From the cell containing the given text, extract its center point as (X, Y) coordinate. 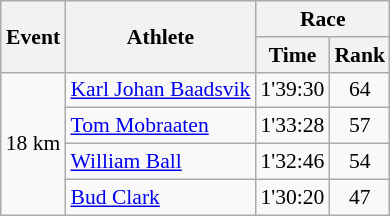
Time (292, 55)
Bud Clark (160, 197)
William Ball (160, 162)
57 (360, 126)
Athlete (160, 36)
54 (360, 162)
1'39:30 (292, 90)
1'33:28 (292, 126)
18 km (34, 143)
64 (360, 90)
1'32:46 (292, 162)
Event (34, 36)
Tom Mobraaten (160, 126)
Karl Johan Baadsvik (160, 90)
Race (322, 19)
1'30:20 (292, 197)
Rank (360, 55)
47 (360, 197)
